From the cell containing the given text, extract its center point as [x, y] coordinate. 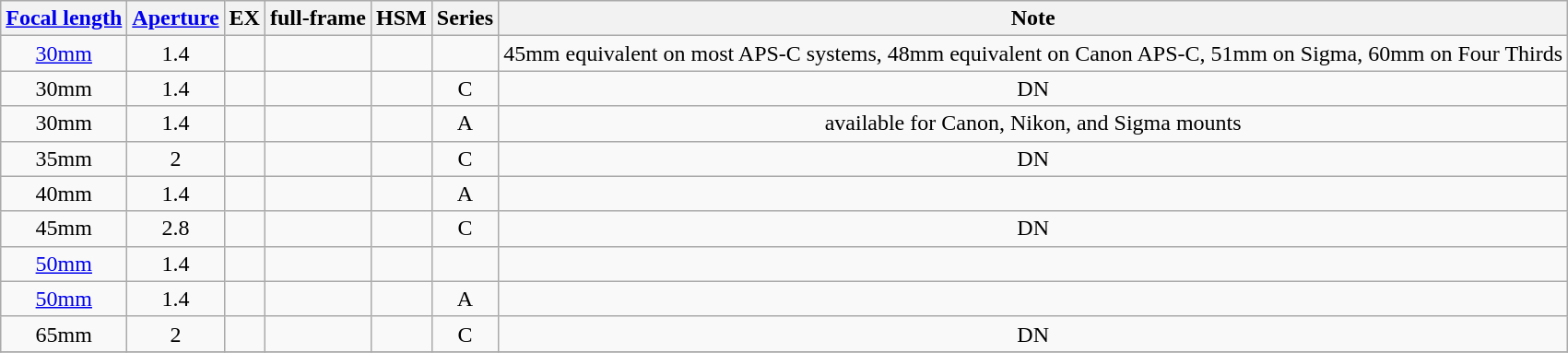
EX [244, 18]
65mm [65, 334]
Series [465, 18]
full-frame [317, 18]
45mm [65, 229]
available for Canon, Nikon, and Sigma mounts [1033, 124]
Focal length [65, 18]
2.8 [175, 229]
Aperture [175, 18]
Note [1033, 18]
45mm equivalent on most APS-C systems, 48mm equivalent on Canon APS-C, 51mm on Sigma, 60mm on Four Thirds [1033, 53]
HSM [402, 18]
40mm [65, 194]
35mm [65, 159]
